Capture the cell that displays the provided text and extract its (x, y) central coordinate. 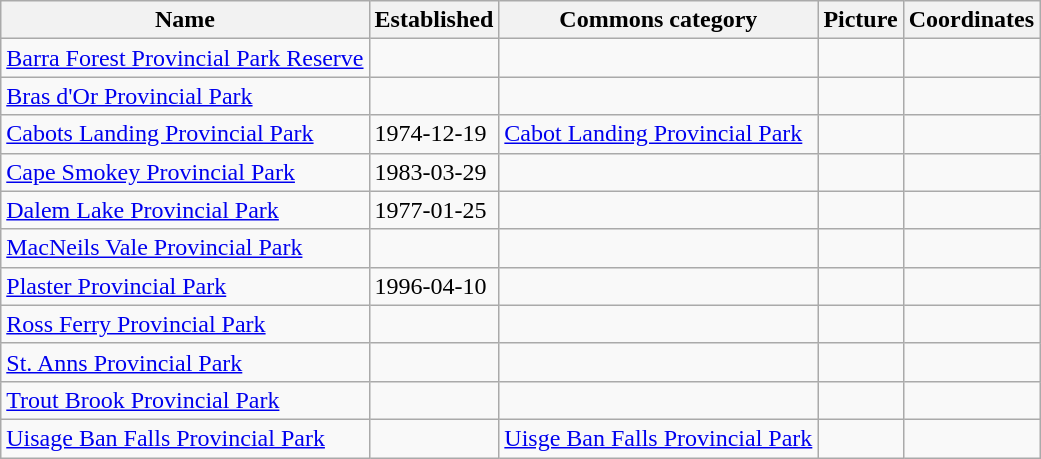
Established (434, 20)
Barra Forest Provincial Park Reserve (185, 58)
Trout Brook Provincial Park (185, 400)
1996-04-10 (434, 286)
Dalem Lake Provincial Park (185, 210)
1974-12-19 (434, 134)
St. Anns Provincial Park (185, 362)
Bras d'Or Provincial Park (185, 96)
Commons category (658, 20)
Coordinates (971, 20)
1983-03-29 (434, 172)
Plaster Provincial Park (185, 286)
Picture (860, 20)
MacNeils Vale Provincial Park (185, 248)
Cabots Landing Provincial Park (185, 134)
Name (185, 20)
Ross Ferry Provincial Park (185, 324)
1977-01-25 (434, 210)
Cape Smokey Provincial Park (185, 172)
Uisage Ban Falls Provincial Park (185, 438)
Cabot Landing Provincial Park (658, 134)
Uisge Ban Falls Provincial Park (658, 438)
